Provide the [X, Y] coordinate of the cell's center where the given text is located.  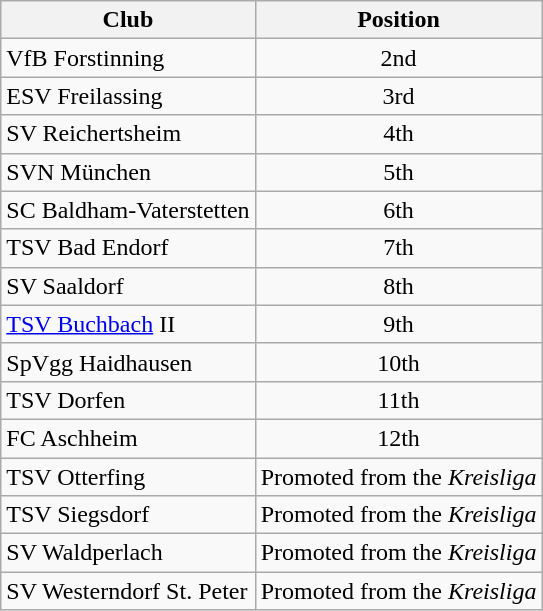
6th [398, 210]
TSV Buchbach II [128, 324]
Position [398, 20]
5th [398, 172]
VfB Forstinning [128, 58]
SVN München [128, 172]
2nd [398, 58]
9th [398, 324]
SC Baldham-Vaterstetten [128, 210]
10th [398, 362]
SpVgg Haidhausen [128, 362]
12th [398, 438]
Club [128, 20]
TSV Dorfen [128, 400]
SV Reichertsheim [128, 134]
7th [398, 248]
SV Saaldorf [128, 286]
8th [398, 286]
TSV Siegsdorf [128, 515]
11th [398, 400]
FC Aschheim [128, 438]
TSV Bad Endorf [128, 248]
TSV Otterfing [128, 477]
SV Waldperlach [128, 553]
4th [398, 134]
ESV Freilassing [128, 96]
3rd [398, 96]
SV Westerndorf St. Peter [128, 591]
